Output the [X, Y] coordinate of the center of the cell containing the given text.  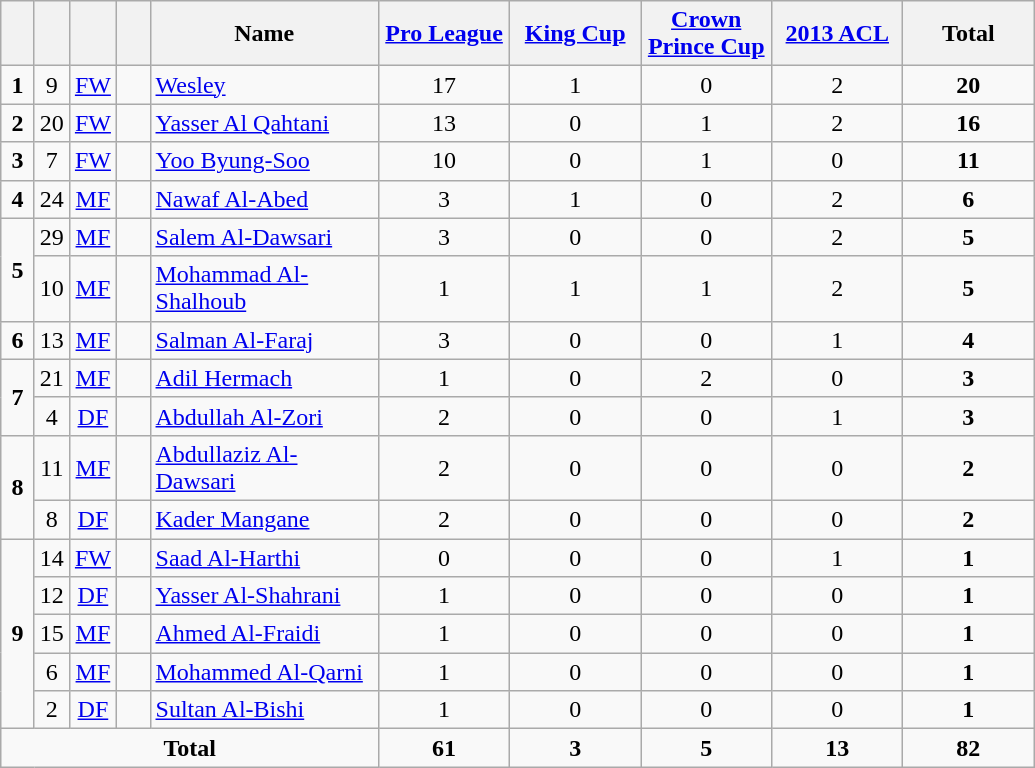
61 [444, 748]
Pro League [444, 34]
Kader Mangane [264, 519]
Name [264, 34]
2013 ACL [838, 34]
Nawaf Al-Abed [264, 199]
Saad Al-Harthi [264, 557]
82 [968, 748]
21 [52, 378]
Sultan Al-Bishi [264, 710]
14 [52, 557]
17 [444, 85]
12 [52, 596]
Abdullah Al-Zori [264, 416]
Wesley [264, 85]
Abdullaziz Al-Dawsari [264, 468]
Salem Al-Dawsari [264, 237]
King Cup [576, 34]
15 [52, 634]
Yasser Al Qahtani [264, 123]
Yasser Al-Shahrani [264, 596]
29 [52, 237]
Crown Prince Cup [706, 34]
Adil Hermach [264, 378]
Ahmed Al-Fraidi [264, 634]
Mohammad Al-Shalhoub [264, 288]
16 [968, 123]
Yoo Byung-Soo [264, 161]
24 [52, 199]
Salman Al-Faraj [264, 340]
Mohammed Al-Qarni [264, 672]
